Provide the (x, y) coordinate of the cell's center where the given text is located.  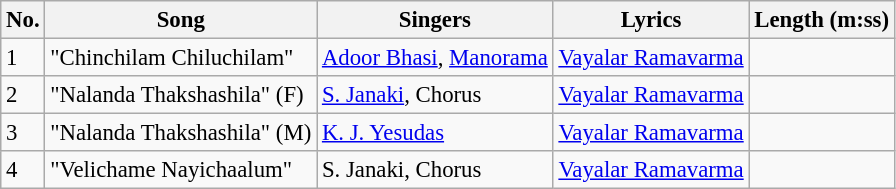
"Nalanda Thakshashila" (F) (181, 95)
Singers (435, 20)
Length (m:ss) (822, 20)
"Chinchilam Chiluchilam" (181, 58)
Song (181, 20)
3 (23, 133)
"Velichame Nayichaalum" (181, 170)
1 (23, 58)
Lyrics (651, 20)
2 (23, 95)
No. (23, 20)
"Nalanda Thakshashila" (M) (181, 133)
Adoor Bhasi, Manorama (435, 58)
K. J. Yesudas (435, 133)
4 (23, 170)
